Pinpoint the cell where the given text exists, returning its (X, Y) midpoint coordinate. 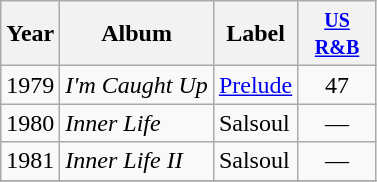
Inner Life (137, 123)
Album (137, 34)
1981 (30, 161)
US R&B (338, 34)
Prelude (255, 85)
Inner Life II (137, 161)
Year (30, 34)
Label (255, 34)
1980 (30, 123)
47 (338, 85)
I'm Caught Up (137, 85)
1979 (30, 85)
